For the text-containing cell, return its midpoint in [X, Y] coordinate format. 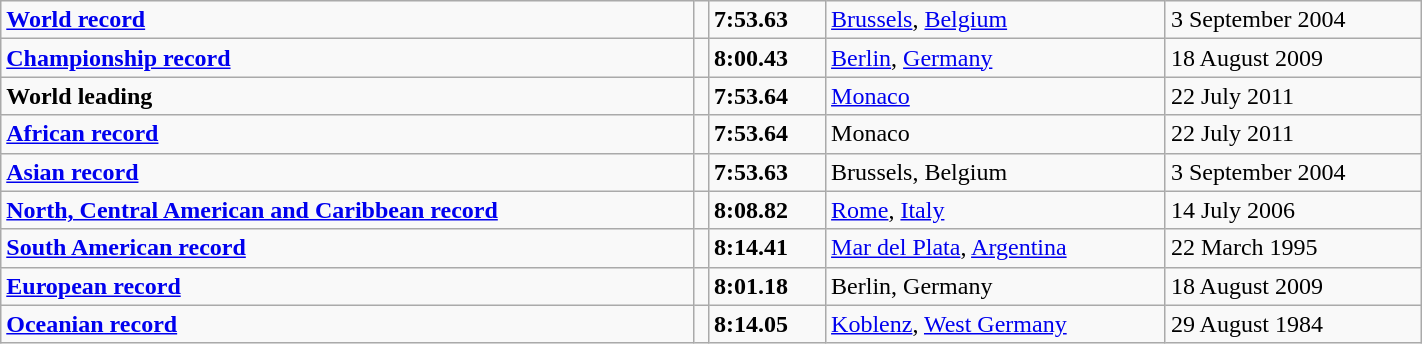
Championship record [347, 58]
World record [347, 20]
Oceanian record [347, 324]
Asian record [347, 172]
European record [347, 286]
8:14.41 [766, 248]
Rome, Italy [996, 210]
8:00.43 [766, 58]
South American record [347, 248]
8:01.18 [766, 286]
8:14.05 [766, 324]
29 August 1984 [1293, 324]
14 July 2006 [1293, 210]
Koblenz, West Germany [996, 324]
Mar del Plata, Argentina [996, 248]
World leading [347, 96]
North, Central American and Caribbean record [347, 210]
African record [347, 134]
8:08.82 [766, 210]
22 March 1995 [1293, 248]
